Find where the given text appears and provide that cell's center as (x, y) coordinate. 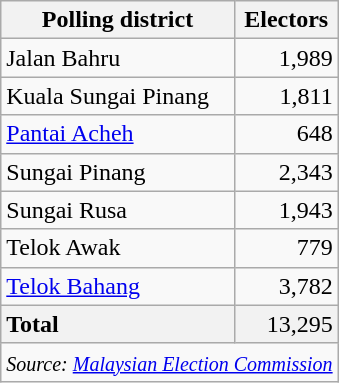
Jalan Bahru (118, 58)
1,811 (286, 96)
779 (286, 248)
Sungai Rusa (118, 210)
Telok Bahang (118, 286)
Source: Malaysian Election Commission (170, 362)
Pantai Acheh (118, 134)
2,343 (286, 172)
Polling district (118, 20)
Total (118, 324)
Kuala Sungai Pinang (118, 96)
Sungai Pinang (118, 172)
3,782 (286, 286)
13,295 (286, 324)
1,989 (286, 58)
1,943 (286, 210)
Telok Awak (118, 248)
648 (286, 134)
Electors (286, 20)
